Capture the cell that displays the provided text and extract its (X, Y) central coordinate. 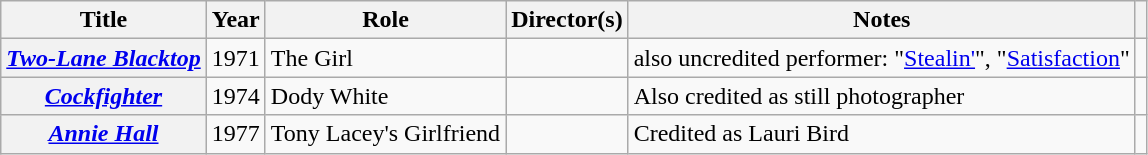
1974 (236, 96)
Title (104, 20)
Annie Hall (104, 134)
Year (236, 20)
Credited as Lauri Bird (882, 134)
Dody White (385, 96)
Director(s) (568, 20)
Two-Lane Blacktop (104, 58)
Tony Lacey's Girlfriend (385, 134)
1971 (236, 58)
The Girl (385, 58)
Also credited as still photographer (882, 96)
Role (385, 20)
1977 (236, 134)
also uncredited performer: "Stealin'", "Satisfaction" (882, 58)
Cockfighter (104, 96)
Notes (882, 20)
